Output the [x, y] coordinate of the center of the cell containing the given text.  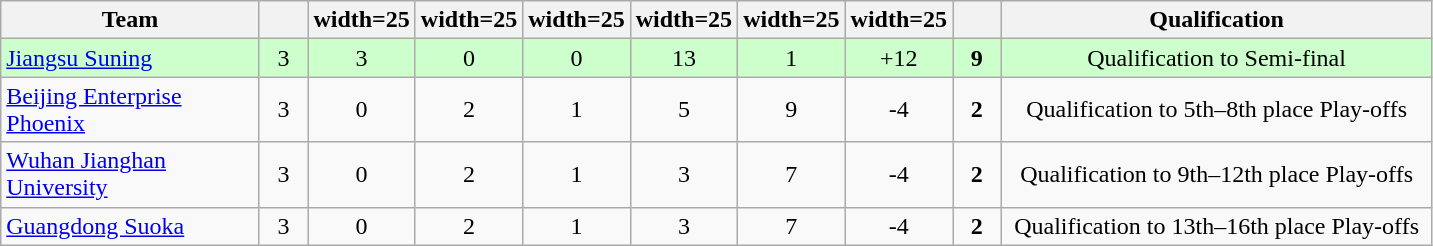
Qualification to 13th–16th place Play-offs [1216, 226]
5 [684, 110]
Beijing Enterprise Phoenix [130, 110]
Team [130, 20]
Qualification to Semi-final [1216, 58]
Qualification to 5th–8th place Play-offs [1216, 110]
Wuhan Jianghan University [130, 174]
Guangdong Suoka [130, 226]
Jiangsu Suning [130, 58]
+12 [898, 58]
13 [684, 58]
Qualification to 9th–12th place Play-offs [1216, 174]
Qualification [1216, 20]
